Find where the given text appears and provide that cell's center as [X, Y] coordinate. 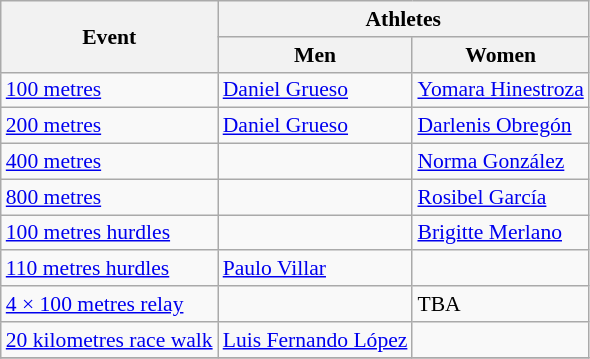
Event [110, 36]
Men [316, 55]
110 metres hurdles [110, 269]
400 metres [110, 162]
100 metres hurdles [110, 233]
800 metres [110, 197]
100 metres [110, 90]
Women [500, 55]
200 metres [110, 126]
20 kilometres race walk [110, 340]
Rosibel García [500, 197]
Darlenis Obregón [500, 126]
4 × 100 metres relay [110, 304]
Norma González [500, 162]
Athletes [404, 19]
Yomara Hinestroza [500, 90]
Paulo Villar [316, 269]
Luis Fernando López [316, 340]
TBA [500, 304]
Brigitte Merlano [500, 233]
